Find where the given text appears and provide that cell's center as (x, y) coordinate. 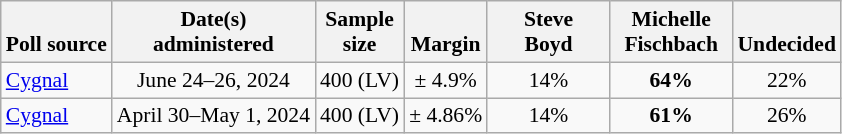
64% (672, 80)
SteveBoyd (548, 32)
26% (786, 116)
22% (786, 80)
Poll source (56, 32)
± 4.86% (446, 116)
Undecided (786, 32)
June 24–26, 2024 (214, 80)
Samplesize (360, 32)
April 30–May 1, 2024 (214, 116)
Date(s)administered (214, 32)
MichelleFischbach (672, 32)
± 4.9% (446, 80)
Margin (446, 32)
61% (672, 116)
